Detect which cell encompasses the target text, then output its (x, y) center coordinate. 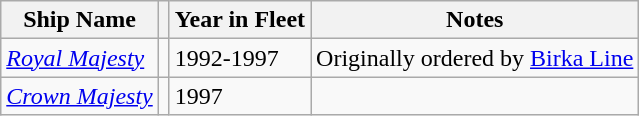
1997 (240, 96)
Ship Name (80, 20)
Originally ordered by Birka Line (475, 58)
Royal Majesty (80, 58)
Crown Majesty (80, 96)
Year in Fleet (240, 20)
Notes (475, 20)
1992-1997 (240, 58)
